Detect which cell encompasses the target text, then output its (X, Y) center coordinate. 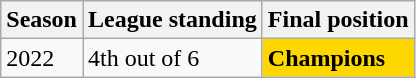
League standing (172, 20)
Season (42, 20)
Champions (338, 58)
4th out of 6 (172, 58)
2022 (42, 58)
Final position (338, 20)
